Locate the cell with the specified text and output its [x, y] center coordinate. 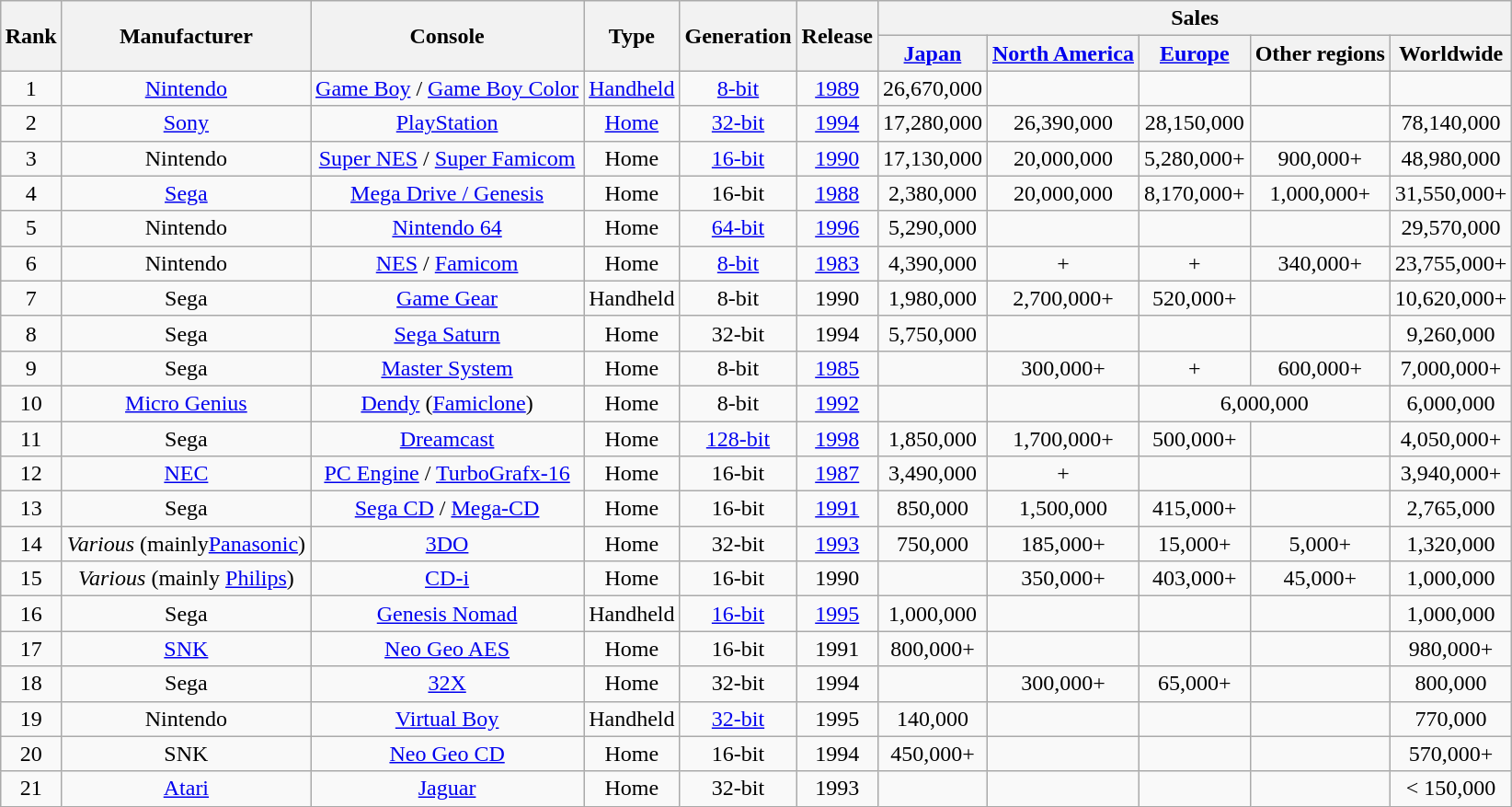
850,000 [933, 509]
Neo Geo AES [447, 649]
Sega Saturn [447, 333]
64-bit [738, 228]
5,290,000 [933, 228]
520,000+ [1194, 298]
Dendy (Famiclone) [447, 403]
140,000 [933, 719]
15,000+ [1194, 544]
2,700,000+ [1063, 298]
185,000+ [1063, 544]
PC Engine / TurboGrafx-16 [447, 474]
4,050,000+ [1451, 439]
17 [31, 649]
1,320,000 [1451, 544]
Neo Geo CD [447, 754]
3DO [447, 544]
CD-i [447, 579]
Genesis Nomad [447, 614]
1998 [837, 439]
5,280,000+ [1194, 158]
1987 [837, 474]
45,000+ [1320, 579]
1996 [837, 228]
5,750,000 [933, 333]
403,000+ [1194, 579]
Manufacturer [186, 36]
Sony [186, 123]
1,700,000+ [1063, 439]
1983 [837, 263]
415,000+ [1194, 509]
Sega CD / Mega-CD [447, 509]
2,765,000 [1451, 509]
Virtual Boy [447, 719]
17,130,000 [933, 158]
Nintendo 64 [447, 228]
2 [31, 123]
Japan [933, 53]
23,755,000+ [1451, 263]
14 [31, 544]
North America [1063, 53]
Super NES / Super Famicom [447, 158]
128-bit [738, 439]
Console [447, 36]
4,390,000 [933, 263]
1992 [837, 403]
11 [31, 439]
Atari [186, 789]
900,000+ [1320, 158]
Game Boy / Game Boy Color [447, 88]
3,940,000+ [1451, 474]
NEC [186, 474]
9 [31, 368]
4 [31, 193]
10 [31, 403]
770,000 [1451, 719]
8 [31, 333]
20 [31, 754]
Dreamcast [447, 439]
Generation [738, 36]
16 [31, 614]
2,380,000 [933, 193]
48,980,000 [1451, 158]
8,170,000+ [1194, 193]
Sales [1194, 18]
29,570,000 [1451, 228]
1,000,000+ [1320, 193]
26,670,000 [933, 88]
1,850,000 [933, 439]
21 [31, 789]
17,280,000 [933, 123]
1,980,000 [933, 298]
Release [837, 36]
5 [31, 228]
Master System [447, 368]
1,500,000 [1063, 509]
500,000+ [1194, 439]
5,000+ [1320, 544]
1988 [837, 193]
Micro Genius [186, 403]
Game Gear [447, 298]
Europe [1194, 53]
31,550,000+ [1451, 193]
< 150,000 [1451, 789]
Other regions [1320, 53]
18 [31, 684]
9,260,000 [1451, 333]
1985 [837, 368]
13 [31, 509]
Various (mainlyPanasonic) [186, 544]
PlayStation [447, 123]
7 [31, 298]
Jaguar [447, 789]
NES / Famicom [447, 263]
1989 [837, 88]
1 [31, 88]
800,000 [1451, 684]
6 [31, 263]
7,000,000+ [1451, 368]
450,000+ [933, 754]
Mega Drive / Genesis [447, 193]
570,000+ [1451, 754]
10,620,000+ [1451, 298]
Various (mainly Philips) [186, 579]
750,000 [933, 544]
65,000+ [1194, 684]
350,000+ [1063, 579]
32X [447, 684]
12 [31, 474]
Type [632, 36]
15 [31, 579]
980,000+ [1451, 649]
340,000+ [1320, 263]
Worldwide [1451, 53]
26,390,000 [1063, 123]
3,490,000 [933, 474]
78,140,000 [1451, 123]
19 [31, 719]
Rank [31, 36]
28,150,000 [1194, 123]
3 [31, 158]
600,000+ [1320, 368]
800,000+ [933, 649]
